Provide the [X, Y] coordinate of the cell's center where the given text is located.  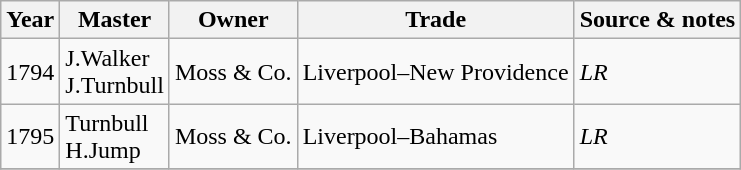
Trade [436, 20]
1795 [30, 136]
J.WalkerJ.Turnbull [115, 72]
Master [115, 20]
Owner [233, 20]
1794 [30, 72]
Liverpool–New Providence [436, 72]
Year [30, 20]
Liverpool–Bahamas [436, 136]
Source & notes [658, 20]
TurnbullH.Jump [115, 136]
